From the cell containing the given text, extract its center point as (x, y) coordinate. 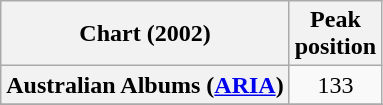
Chart (2002) (145, 34)
Peakposition (335, 34)
Australian Albums (ARIA) (145, 85)
133 (335, 85)
